Return the (X, Y) coordinate for the center point of the cell that contains the specified text.  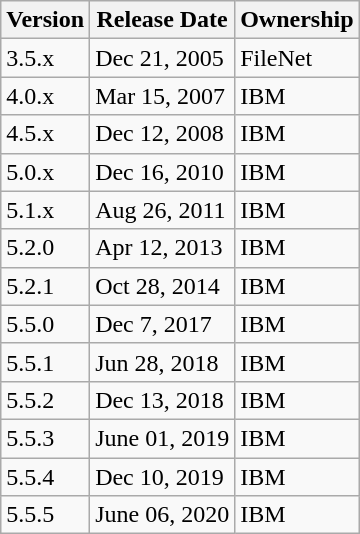
5.5.0 (46, 324)
Dec 13, 2018 (162, 400)
June 01, 2019 (162, 438)
Dec 16, 2010 (162, 172)
Jun 28, 2018 (162, 362)
5.5.4 (46, 477)
4.0.x (46, 96)
5.5.1 (46, 362)
Ownership (297, 20)
Release Date (162, 20)
Dec 12, 2008 (162, 134)
4.5.x (46, 134)
5.5.2 (46, 400)
5.5.5 (46, 515)
Aug 26, 2011 (162, 210)
Mar 15, 2007 (162, 96)
5.2.0 (46, 248)
3.5.x (46, 58)
Dec 7, 2017 (162, 324)
Oct 28, 2014 (162, 286)
Dec 10, 2019 (162, 477)
FileNet (297, 58)
Apr 12, 2013 (162, 248)
Version (46, 20)
June 06, 2020 (162, 515)
5.1.x (46, 210)
Dec 21, 2005 (162, 58)
5.2.1 (46, 286)
5.0.x (46, 172)
5.5.3 (46, 438)
